Scan for the cell matching the given text and deliver its (x, y) coordinate at center. 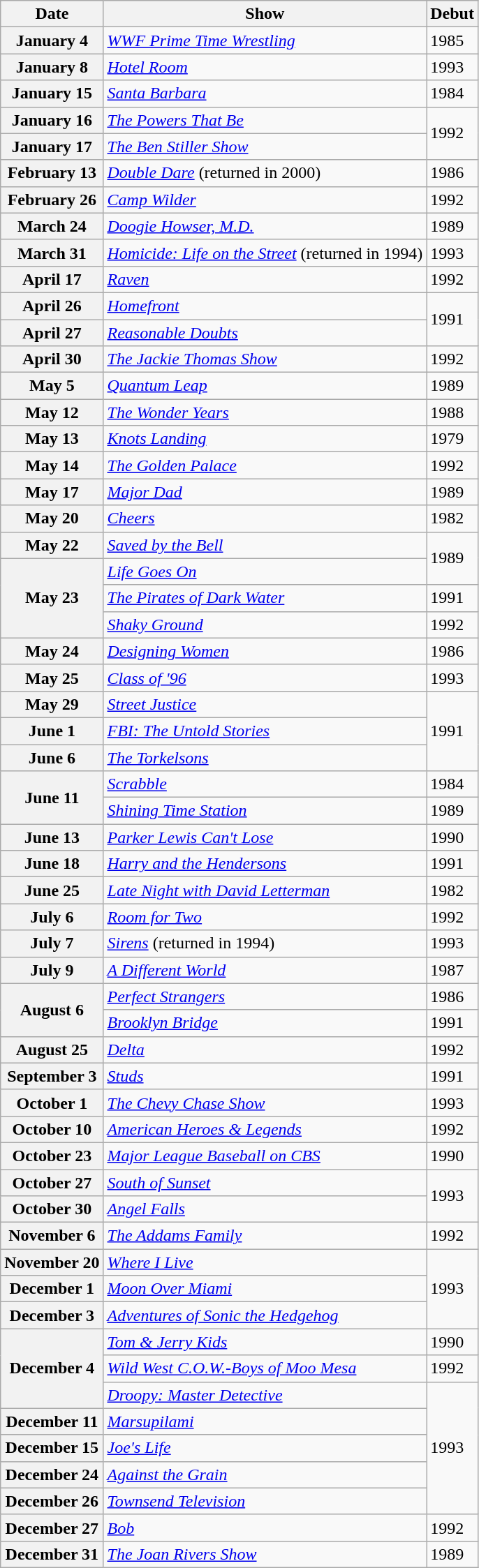
Shaky Ground (265, 625)
October 1 (52, 1103)
South of Sunset (265, 1183)
Late Night with David Letterman (265, 890)
April 30 (52, 359)
October 27 (52, 1183)
October 23 (52, 1156)
1987 (452, 970)
Moon Over Miami (265, 1289)
January 17 (52, 147)
The Torkelsons (265, 757)
May 17 (52, 492)
Date (52, 14)
June 6 (52, 757)
The Jackie Thomas Show (265, 359)
January 16 (52, 120)
The Golden Palace (265, 465)
Delta (265, 1050)
May 20 (52, 518)
Townsend Television (265, 1501)
The Addams Family (265, 1236)
Quantum Leap (265, 386)
The Chevy Chase Show (265, 1103)
May 22 (52, 545)
Debut (452, 14)
December 26 (52, 1501)
Santa Barbara (265, 94)
April 27 (52, 333)
May 14 (52, 465)
January 15 (52, 94)
Knots Landing (265, 439)
September 3 (52, 1076)
July 7 (52, 943)
May 24 (52, 651)
Angel Falls (265, 1209)
March 31 (52, 253)
August 25 (52, 1050)
October 10 (52, 1129)
May 12 (52, 412)
Life Goes On (265, 572)
Class of '96 (265, 678)
November 20 (52, 1262)
January 8 (52, 67)
1988 (452, 412)
Hotel Room (265, 67)
May 23 (52, 598)
Cheers (265, 518)
June 11 (52, 798)
Homefront (265, 306)
Joe's Life (265, 1448)
May 13 (52, 439)
The Powers That Be (265, 120)
Street Justice (265, 704)
Show (265, 14)
December 1 (52, 1289)
The Pirates of Dark Water (265, 598)
April 26 (52, 306)
Parker Lewis Can't Lose (265, 837)
Saved by the Bell (265, 545)
The Joan Rivers Show (265, 1554)
Where I Live (265, 1262)
Sirens (returned in 1994) (265, 943)
Harry and the Hendersons (265, 864)
December 27 (52, 1528)
Bob (265, 1528)
Homicide: Life on the Street (returned in 1994) (265, 253)
June 18 (52, 864)
July 6 (52, 917)
Against the Grain (265, 1474)
October 30 (52, 1209)
The Wonder Years (265, 412)
July 9 (52, 970)
November 6 (52, 1236)
April 17 (52, 279)
Raven (265, 279)
December 31 (52, 1554)
Brooklyn Bridge (265, 1023)
February 13 (52, 173)
December 11 (52, 1421)
May 29 (52, 704)
Room for Two (265, 917)
Major League Baseball on CBS (265, 1156)
Doogie Howser, M.D. (265, 226)
May 5 (52, 386)
The Ben Stiller Show (265, 147)
FBI: The Untold Stories (265, 731)
May 25 (52, 678)
December 15 (52, 1448)
Marsupilami (265, 1421)
American Heroes & Legends (265, 1129)
WWF Prime Time Wrestling (265, 40)
1985 (452, 40)
Adventures of Sonic the Hedgehog (265, 1315)
Perfect Strangers (265, 996)
Reasonable Doubts (265, 333)
Wild West C.O.W.-Boys of Moo Mesa (265, 1368)
December 4 (52, 1368)
August 6 (52, 1010)
Scrabble (265, 784)
Tom & Jerry Kids (265, 1342)
June 25 (52, 890)
Camp Wilder (265, 200)
Shining Time Station (265, 811)
Double Dare (returned in 2000) (265, 173)
Designing Women (265, 651)
February 26 (52, 200)
1979 (452, 439)
Droopy: Master Detective (265, 1395)
A Different World (265, 970)
Studs (265, 1076)
Major Dad (265, 492)
June 1 (52, 731)
January 4 (52, 40)
March 24 (52, 226)
December 3 (52, 1315)
June 13 (52, 837)
December 24 (52, 1474)
